Output the (X, Y) coordinate of the center of the cell containing the given text.  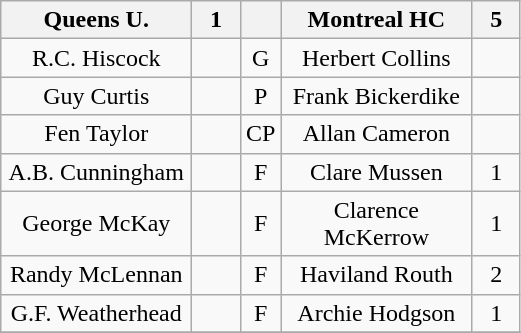
George McKay (96, 224)
2 (496, 275)
Montreal HC (376, 20)
G (260, 58)
Clarence McKerrow (376, 224)
CP (260, 134)
Frank Bickerdike (376, 96)
Guy Curtis (96, 96)
Queens U. (96, 20)
R.C. Hiscock (96, 58)
Archie Hodgson (376, 313)
A.B. Cunningham (96, 172)
G.F. Weatherhead (96, 313)
5 (496, 20)
Clare Mussen (376, 172)
Haviland Routh (376, 275)
P (260, 96)
Fen Taylor (96, 134)
Herbert Collins (376, 58)
Allan Cameron (376, 134)
Randy McLennan (96, 275)
